Search for the cell housing the specified text and yield its (x, y) center coordinate. 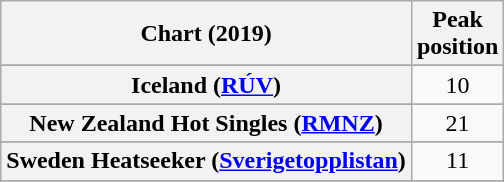
10 (457, 85)
21 (457, 123)
New Zealand Hot Singles (RMNZ) (206, 123)
Peakposition (457, 34)
Iceland (RÚV) (206, 85)
11 (457, 161)
Sweden Heatseeker (Sverigetopplistan) (206, 161)
Chart (2019) (206, 34)
